Capture the cell that displays the provided text and extract its (x, y) central coordinate. 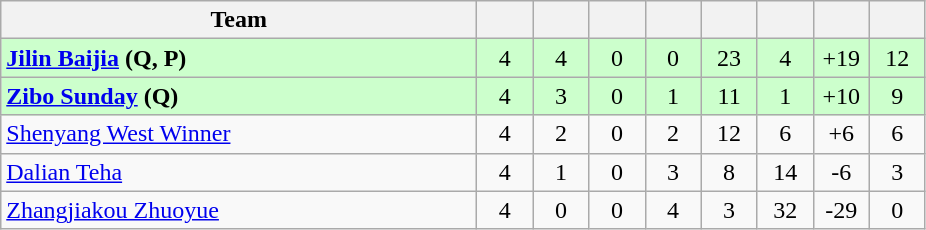
14 (785, 172)
Zibo Sunday (Q) (239, 96)
8 (729, 172)
+6 (841, 134)
+19 (841, 58)
Zhangjiakou Zhuoyue (239, 210)
Dalian Teha (239, 172)
+10 (841, 96)
Jilin Baijia (Q, P) (239, 58)
9 (897, 96)
23 (729, 58)
Team (239, 20)
-29 (841, 210)
32 (785, 210)
Shenyang West Winner (239, 134)
-6 (841, 172)
11 (729, 96)
